Find where the given text appears and provide that cell's center as [X, Y] coordinate. 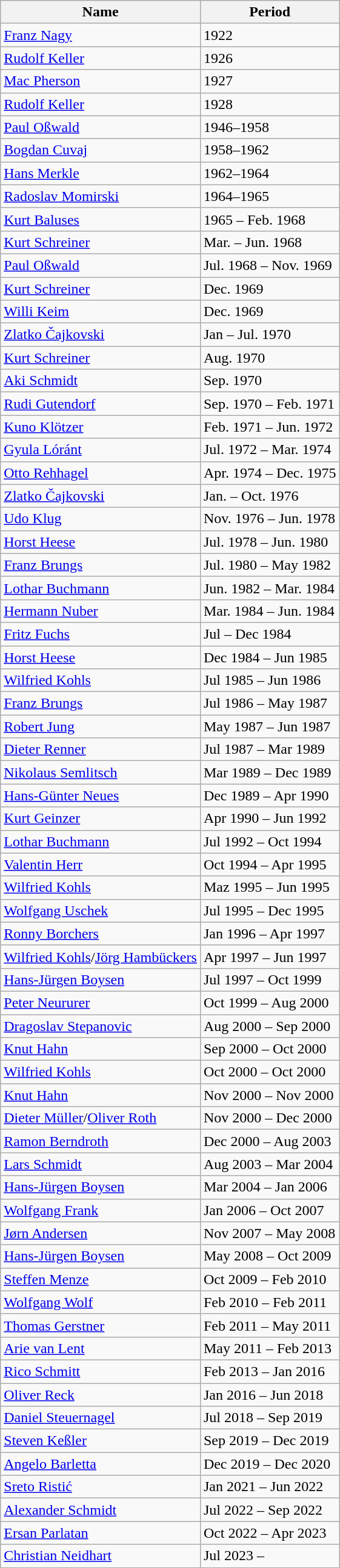
Rudi Gutendorf [101, 404]
Apr 1997 – Jun 1997 [270, 957]
Wolfgang Frank [101, 1210]
Oct 2009 – Feb 2010 [270, 1279]
Nov. 1976 – Jun. 1978 [270, 519]
1927 [270, 81]
Nov 2000 – Nov 2000 [270, 1095]
May 2011 – Feb 2013 [270, 1348]
Wolfgang Uschek [101, 911]
Jan 2016 – Jun 2018 [270, 1394]
Jul 1986 – May 1987 [270, 703]
Ramon Berndroth [101, 1141]
Jan – Jul. 1970 [270, 335]
Jørn Andersen [101, 1233]
Alexander Schmidt [101, 1510]
Oct 2000 – Oct 2000 [270, 1072]
Jul 1997 – Oct 1999 [270, 980]
Mar. 1984 – Jun. 1984 [270, 611]
Jul – Dec 1984 [270, 634]
Aki Schmidt [101, 381]
Feb. 1971 – Jun. 1972 [270, 427]
Mar. – Jun. 1968 [270, 242]
Aug 2003 – Mar 2004 [270, 1164]
Wilfried Kohls/Jörg Hambückers [101, 957]
Kuno Klötzer [101, 427]
Jul 2023 – [270, 1556]
Rico Schmitt [101, 1371]
Jul. 1968 – Nov. 1969 [270, 265]
Kurt Geinzer [101, 819]
Jul 1987 – Mar 1989 [270, 749]
1962–1964 [270, 173]
Oliver Reck [101, 1394]
Thomas Gerstner [101, 1325]
Hans Merkle [101, 173]
Steffen Menze [101, 1279]
Feb 2010 – Feb 2011 [270, 1302]
Jan. – Oct. 1976 [270, 496]
May 2008 – Oct 2009 [270, 1256]
1922 [270, 35]
Hermann Nuber [101, 611]
Sep 2019 – Dec 2019 [270, 1441]
Wolfgang Wolf [101, 1302]
Nov 2000 – Dec 2000 [270, 1118]
Name [101, 12]
Sep. 1970 – Feb. 1971 [270, 404]
Kurt Baluses [101, 219]
Mac Pherson [101, 81]
Daniel Steuernagel [101, 1418]
Dieter Renner [101, 749]
Dec 1989 – Apr 1990 [270, 796]
Maz 1995 – Jun 1995 [270, 888]
Willi Keim [101, 312]
Oct 2022 – Apr 2023 [270, 1533]
Jul. 1978 – Jun. 1980 [270, 542]
Jul 2018 – Sep 2019 [270, 1418]
Lars Schmidt [101, 1164]
Dec 2019 – Dec 2020 [270, 1464]
Period [270, 12]
Christian Neidhart [101, 1556]
Jan 1996 – Apr 1997 [270, 934]
Dec 1984 – Jun 1985 [270, 657]
Mar 2004 – Jan 2006 [270, 1187]
Radoslav Momirski [101, 196]
Aug. 1970 [270, 358]
Hans-Günter Neues [101, 796]
1946–1958 [270, 127]
Mar 1989 – Dec 1989 [270, 772]
Nikolaus Semlitsch [101, 772]
Jul 2022 – Sep 2022 [270, 1510]
Franz Nagy [101, 35]
Jul. 1980 – May 1982 [270, 565]
Oct 1999 – Aug 2000 [270, 1003]
Apr 1990 – Jun 1992 [270, 819]
Gyula Lóránt [101, 450]
Jan 2021 – Jun 2022 [270, 1487]
1958–1962 [270, 150]
Sep 2000 – Oct 2000 [270, 1049]
Dieter Müller/Oliver Roth [101, 1118]
Peter Neururer [101, 1003]
Jul 1995 – Dec 1995 [270, 911]
1926 [270, 58]
Feb 2013 – Jan 2016 [270, 1371]
Robert Jung [101, 726]
Sreto Ristić [101, 1487]
Bogdan Cuvaj [101, 150]
Apr. 1974 – Dec. 1975 [270, 473]
Jan 2006 – Oct 2007 [270, 1210]
Nov 2007 – May 2008 [270, 1233]
Jul 1992 – Oct 1994 [270, 842]
Otto Rehhagel [101, 473]
Jul. 1972 – Mar. 1974 [270, 450]
Feb 2011 – May 2011 [270, 1325]
Valentin Herr [101, 865]
Aug 2000 – Sep 2000 [270, 1026]
Udo Klug [101, 519]
Fritz Fuchs [101, 634]
Steven Keßler [101, 1441]
1964–1965 [270, 196]
Dragoslav Stepanovic [101, 1026]
Jun. 1982 – Mar. 1984 [270, 588]
Oct 1994 – Apr 1995 [270, 865]
Ronny Borchers [101, 934]
Sep. 1970 [270, 381]
May 1987 – Jun 1987 [270, 726]
Arie van Lent [101, 1348]
1928 [270, 104]
Jul 1985 – Jun 1986 [270, 680]
Angelo Barletta [101, 1464]
Dec 2000 – Aug 2003 [270, 1141]
1965 – Feb. 1968 [270, 219]
Ersan Parlatan [101, 1533]
